Extract the (X, Y) coordinate from the center of the cell holding the provided text.  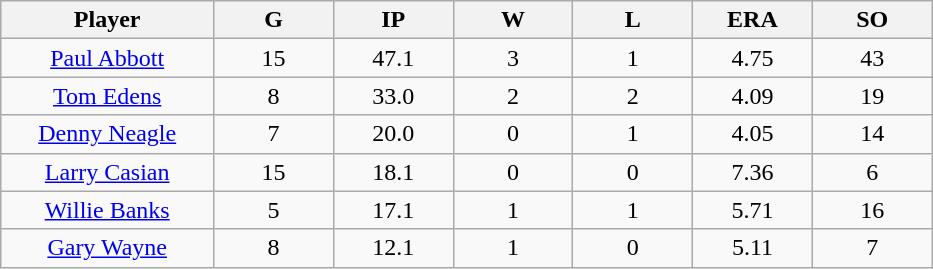
L (633, 20)
Larry Casian (108, 172)
19 (872, 96)
7.36 (753, 172)
47.1 (393, 58)
Tom Edens (108, 96)
18.1 (393, 172)
5 (274, 210)
12.1 (393, 248)
G (274, 20)
4.75 (753, 58)
Denny Neagle (108, 134)
17.1 (393, 210)
20.0 (393, 134)
ERA (753, 20)
SO (872, 20)
5.71 (753, 210)
Player (108, 20)
33.0 (393, 96)
Gary Wayne (108, 248)
W (513, 20)
IP (393, 20)
14 (872, 134)
16 (872, 210)
4.05 (753, 134)
5.11 (753, 248)
6 (872, 172)
43 (872, 58)
3 (513, 58)
Paul Abbott (108, 58)
4.09 (753, 96)
Willie Banks (108, 210)
